Extract the (x, y) coordinate from the center of the cell holding the provided text.  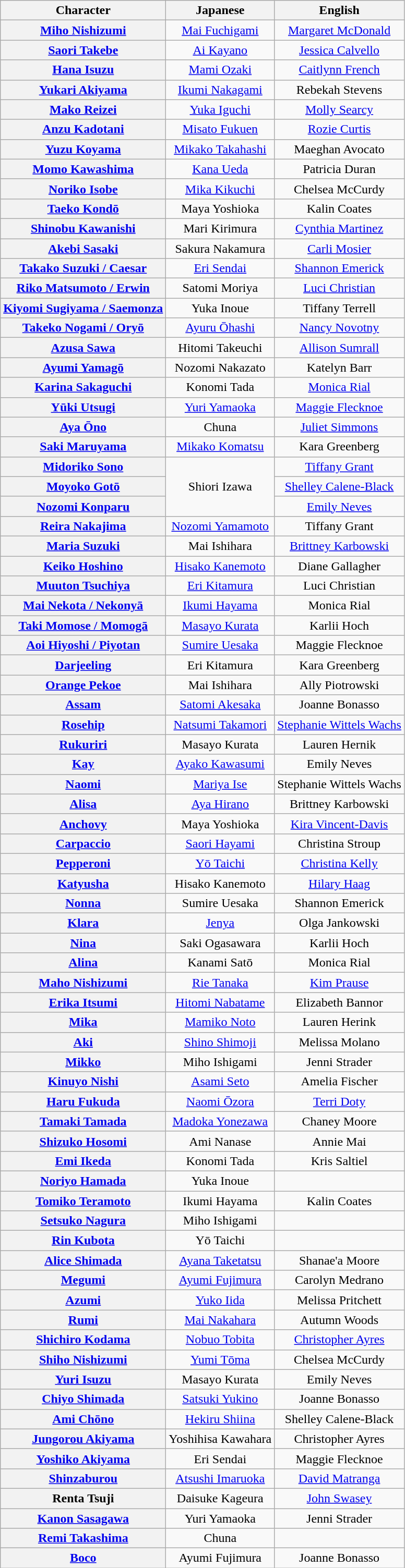
Aya Hirano (220, 804)
Melissa Pritchett (339, 1300)
Natsumi Takamori (220, 725)
Shino Shimoji (220, 1042)
Carpaccio (84, 843)
Shizuko Hosomi (84, 1141)
Ayumi Yamagō (84, 367)
Satsuki Yukino (220, 1399)
Shiho Nishizumi (84, 1359)
Yuri Isuzu (84, 1379)
Jenya (220, 923)
Yuko Iida (220, 1300)
Naomi (84, 784)
Autumn Woods (339, 1320)
Lauren Herink (339, 1022)
Nonna (84, 903)
Taeko Kondō (84, 209)
Yumi Tōma (220, 1359)
Ikumi Nakagami (220, 90)
Saki Maruyama (84, 447)
Nozomi Nakazato (220, 367)
Mai Nakahara (220, 1320)
Noriyo Hamada (84, 1181)
Kinuyo Nishi (84, 1082)
Mariya Ise (220, 784)
Mari Kirimura (220, 228)
Kanon Sasagawa (84, 1518)
Katelyn Barr (339, 367)
Azumi (84, 1300)
Olga Jankowski (339, 923)
Aya Ōno (84, 427)
Mikko (84, 1062)
Azusa Sawa (84, 348)
Ally Piotrowski (339, 685)
Shinzaburou (84, 1478)
Alisa (84, 804)
Karina Sakaguchi (84, 387)
Mai Nekota / Nekonyā (84, 606)
Margaret McDonald (339, 30)
Yoshihisa Kawahara (220, 1439)
English (339, 10)
Chaney Moore (339, 1121)
Yūki Utsugi (84, 407)
Renta Tsuji (84, 1498)
David Matranga (339, 1478)
Moyoko Gotō (84, 486)
Mai Fuchigami (220, 30)
Satomi Moriya (220, 288)
Annie Mai (339, 1141)
Tiffany Terrell (339, 308)
Kanami Satō (220, 963)
Kay (84, 764)
Ami Nanase (220, 1141)
Remi Takashima (84, 1538)
Ai Kayano (220, 50)
Yuzu Koyama (84, 149)
Mamiko Noto (220, 1022)
Terri Doty (339, 1101)
Boco (84, 1558)
Rumi (84, 1320)
Katyusha (84, 884)
Momo Kawashima (84, 169)
Setsuko Nagura (84, 1221)
Asami Seto (220, 1082)
Yukari Akiyama (84, 90)
Elizabeth Bannor (339, 1002)
Hitomi Nabatame (220, 1002)
Nozomi Konparu (84, 506)
Mikako Takahashi (220, 149)
Shiori Izawa (220, 486)
Daisuke Kageura (220, 1498)
Riko Matsumoto / Erwin (84, 288)
Aoi Hiyoshi / Piyotan (84, 645)
Erika Itsumi (84, 1002)
Nozomi Yamamoto (220, 526)
Atsushi Imaruoka (220, 1478)
Ayana Taketatsu (220, 1260)
Kim Prause (339, 983)
Rozie Curtis (339, 129)
Saori Hayami (220, 843)
Character (84, 10)
Shichiro Kodama (84, 1340)
Aki (84, 1042)
Japanese (220, 10)
Nobuo Tobita (220, 1340)
Shanae'a Moore (339, 1260)
Caitlynn French (339, 70)
Takako Suzuki / Caesar (84, 268)
Patricia Duran (339, 169)
Assam (84, 705)
Satomi Akesaka (220, 705)
Misato Fukuen (220, 129)
Molly Searcy (339, 109)
Tomiko Teramoto (84, 1200)
Emi Ikeda (84, 1161)
Nina (84, 943)
Shinobu Kawanishi (84, 228)
Ayuru Ōhashi (220, 328)
Pepperoni (84, 863)
Anzu Kadotani (84, 129)
Maeghan Avocato (339, 149)
Melissa Molano (339, 1042)
Lauren Hernik (339, 744)
Orange Pekoe (84, 685)
Rie Tanaka (220, 983)
Ayako Kawasumi (220, 764)
Rukuriri (84, 744)
Saki Ogasawara (220, 943)
Klara (84, 923)
Carolyn Medrano (339, 1280)
Kira Vincent-Davis (339, 824)
Jungorou Akiyama (84, 1439)
Madoka Yonezawa (220, 1121)
Saori Takebe (84, 50)
Megumi (84, 1280)
Reira Nakajima (84, 526)
Alina (84, 963)
Muuton Tsuchiya (84, 586)
Juliet Simmons (339, 427)
Mami Ozaki (220, 70)
Kiyomi Sugiyama / Saemonza (84, 308)
Hekiru Shiina (220, 1419)
Yoshiko Akiyama (84, 1459)
Maria Suzuki (84, 546)
Takeko Nogami / Oryō (84, 328)
Taki Momose / Momogā (84, 626)
Yuka Iguchi (220, 109)
Jessica Calvello (339, 50)
John Swasey (339, 1498)
Hitomi Takeuchi (220, 348)
Chiyo Shimada (84, 1399)
Carli Mosier (339, 249)
Amelia Fischer (339, 1082)
Allison Sumrall (339, 348)
Rosehip (84, 725)
Rin Kubota (84, 1241)
Keiko Hoshino (84, 566)
Hana Isuzu (84, 70)
Mikako Komatsu (220, 447)
Diane Gallagher (339, 566)
Haru Fukuda (84, 1101)
Mako Reizei (84, 109)
Noriko Isobe (84, 189)
Christina Stroup (339, 843)
Miho Nishizumi (84, 30)
Kana Ueda (220, 169)
Tamaki Tamada (84, 1121)
Anchovy (84, 824)
Darjeeling (84, 665)
Naomi Ōzora (220, 1101)
Ami Chōno (84, 1419)
Alice Shimada (84, 1260)
Mika Kikuchi (220, 189)
Rebekah Stevens (339, 90)
Maho Nishizumi (84, 983)
Cynthia Martinez (339, 228)
Akebi Sasaki (84, 249)
Christina Kelly (339, 863)
Kris Saltiel (339, 1161)
Midoriko Sono (84, 467)
Mika (84, 1022)
Nancy Novotny (339, 328)
Hilary Haag (339, 884)
Sakura Nakamura (220, 249)
